Scan for the cell matching the given text and deliver its (x, y) coordinate at center. 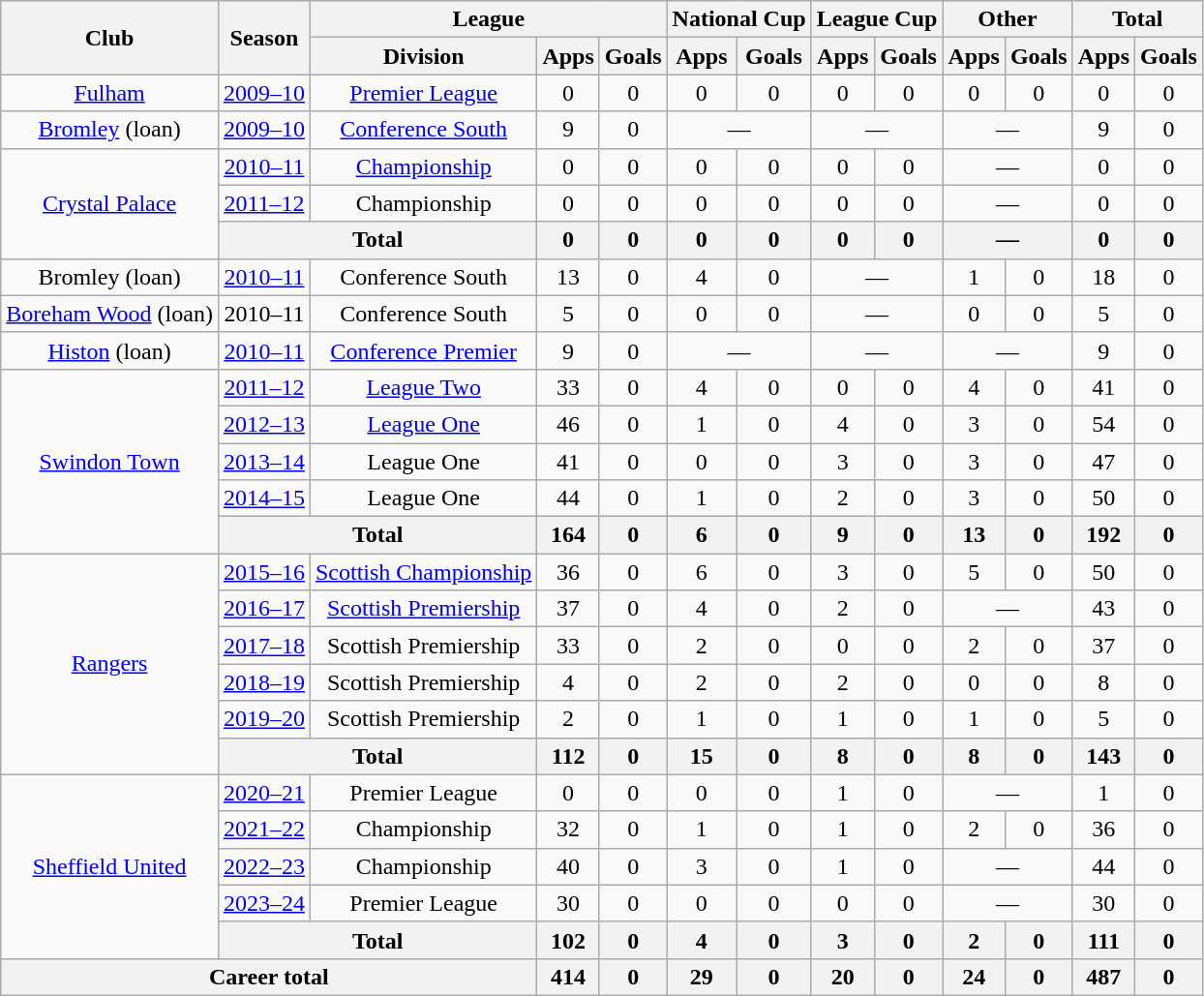
29 (702, 977)
2022–23 (263, 866)
2012–13 (263, 424)
20 (842, 977)
32 (568, 830)
Boreham Wood (loan) (110, 314)
Scottish Championship (423, 572)
2021–22 (263, 830)
2020–21 (263, 793)
Histon (loan) (110, 350)
143 (1103, 756)
192 (1103, 535)
112 (568, 756)
46 (568, 424)
2018–19 (263, 682)
Club (110, 38)
Other (1008, 19)
102 (568, 940)
54 (1103, 424)
47 (1103, 462)
2019–20 (263, 719)
111 (1103, 940)
League Cup (877, 19)
Sheffield United (110, 866)
Rangers (110, 664)
National Cup (739, 19)
League (488, 19)
487 (1103, 977)
Division (423, 56)
Crystal Palace (110, 203)
Conference Premier (423, 350)
2016–17 (263, 609)
414 (568, 977)
40 (568, 866)
2017–18 (263, 646)
Swindon Town (110, 461)
2013–14 (263, 462)
18 (1103, 277)
164 (568, 535)
24 (974, 977)
2015–16 (263, 572)
2014–15 (263, 498)
Fulham (110, 93)
15 (702, 756)
Career total (269, 977)
Season (263, 38)
League Two (423, 387)
43 (1103, 609)
2023–24 (263, 903)
